Identify which cell holds the provided text, then report its (x, y) central coordinate. 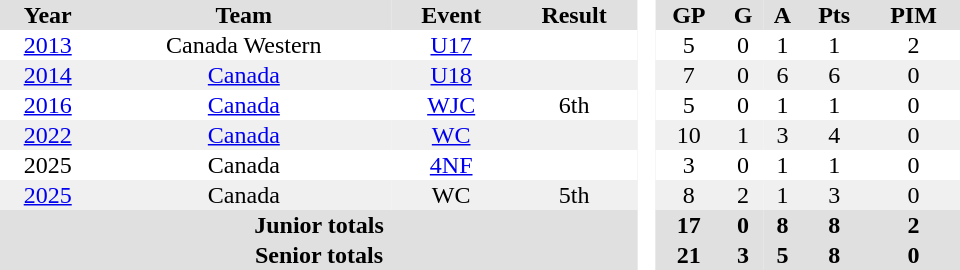
17 (689, 225)
G (744, 15)
4NF (451, 165)
2016 (48, 105)
GP (689, 15)
U17 (451, 45)
Senior totals (319, 255)
2013 (48, 45)
2022 (48, 135)
5th (574, 195)
4 (834, 135)
WJC (451, 105)
Event (451, 15)
Pts (834, 15)
U18 (451, 75)
21 (689, 255)
Year (48, 15)
7 (689, 75)
PIM (914, 15)
6th (574, 105)
Result (574, 15)
A (782, 15)
2014 (48, 75)
Team (244, 15)
Junior totals (319, 225)
Canada Western (244, 45)
10 (689, 135)
